From the cell containing the given text, extract its center point as (X, Y) coordinate. 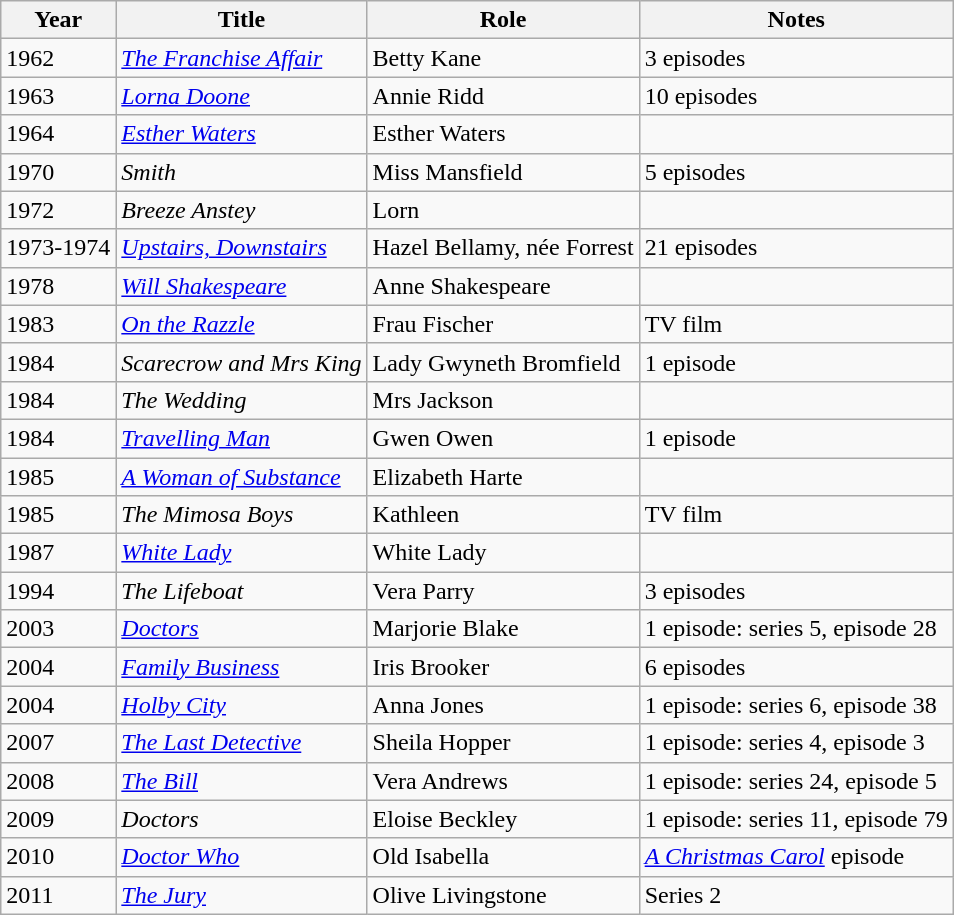
Doctor Who (242, 857)
Anne Shakespeare (503, 286)
5 episodes (796, 172)
Hazel Bellamy, née Forrest (503, 248)
Mrs Jackson (503, 400)
Breeze Anstey (242, 210)
1978 (58, 286)
The Lifeboat (242, 591)
1 episode: series 6, episode 38 (796, 705)
Upstairs, Downstairs (242, 248)
Will Shakespeare (242, 286)
1 episode: series 24, episode 5 (796, 781)
1 episode: series 5, episode 28 (796, 629)
Kathleen (503, 515)
1 episode: series 4, episode 3 (796, 743)
Role (503, 20)
Anna Jones (503, 705)
1964 (58, 134)
On the Razzle (242, 324)
1 episode: series 11, episode 79 (796, 819)
A Christmas Carol episode (796, 857)
Travelling Man (242, 438)
Notes (796, 20)
1962 (58, 58)
Marjorie Blake (503, 629)
Annie Ridd (503, 96)
10 episodes (796, 96)
2010 (58, 857)
2009 (58, 819)
Lady Gwyneth Bromfield (503, 362)
Elizabeth Harte (503, 477)
Vera Andrews (503, 781)
1994 (58, 591)
Lorn (503, 210)
1983 (58, 324)
Lorna Doone (242, 96)
The Franchise Affair (242, 58)
Holby City (242, 705)
Title (242, 20)
Old Isabella (503, 857)
The Jury (242, 895)
Miss Mansfield (503, 172)
1972 (58, 210)
Sheila Hopper (503, 743)
21 episodes (796, 248)
The Wedding (242, 400)
2008 (58, 781)
Smith (242, 172)
6 episodes (796, 667)
Betty Kane (503, 58)
Series 2 (796, 895)
2003 (58, 629)
1987 (58, 553)
Gwen Owen (503, 438)
The Last Detective (242, 743)
Eloise Beckley (503, 819)
1973-1974 (58, 248)
The Bill (242, 781)
A Woman of Substance (242, 477)
1970 (58, 172)
1963 (58, 96)
Iris Brooker (503, 667)
Family Business (242, 667)
The Mimosa Boys (242, 515)
2007 (58, 743)
Year (58, 20)
Scarecrow and Mrs King (242, 362)
Olive Livingstone (503, 895)
2011 (58, 895)
Frau Fischer (503, 324)
Vera Parry (503, 591)
